From the cell containing the given text, extract its center point as [x, y] coordinate. 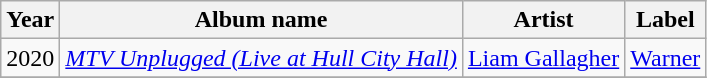
Year [30, 20]
Album name [262, 20]
2020 [30, 58]
Warner [666, 58]
Artist [543, 20]
MTV Unplugged (Live at Hull City Hall) [262, 58]
Label [666, 20]
Liam Gallagher [543, 58]
